Pinpoint the cell where the given text exists, returning its [X, Y] midpoint coordinate. 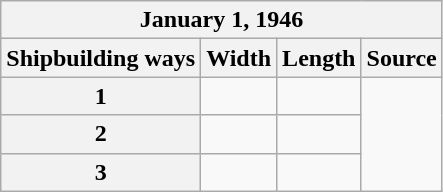
Width [239, 58]
2 [101, 134]
Length [319, 58]
1 [101, 96]
Source [402, 58]
Shipbuilding ways [101, 58]
January 1, 1946 [222, 20]
3 [101, 172]
